Pinpoint the cell where the given text exists, returning its [x, y] midpoint coordinate. 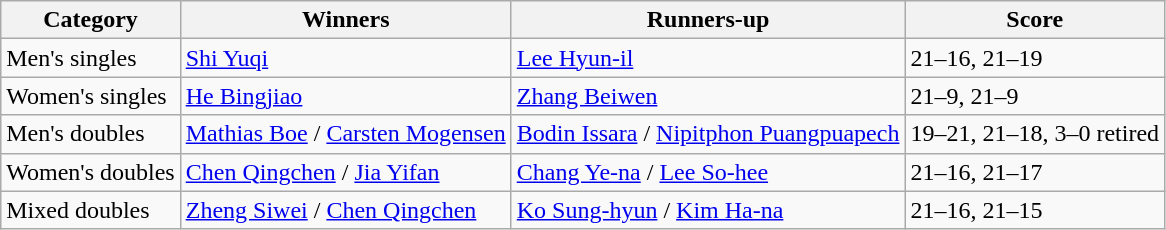
Zheng Siwei / Chen Qingchen [346, 210]
Mathias Boe / Carsten Mogensen [346, 134]
19–21, 21–18, 3–0 retired [1035, 134]
Women's singles [90, 96]
Zhang Beiwen [708, 96]
Shi Yuqi [346, 58]
Bodin Issara / Nipitphon Puangpuapech [708, 134]
Women's doubles [90, 172]
Mixed doubles [90, 210]
21–16, 21–15 [1035, 210]
21–16, 21–17 [1035, 172]
Ko Sung-hyun / Kim Ha-na [708, 210]
Lee Hyun-il [708, 58]
Winners [346, 20]
Men's singles [90, 58]
He Bingjiao [346, 96]
Category [90, 20]
21–9, 21–9 [1035, 96]
Men's doubles [90, 134]
Chen Qingchen / Jia Yifan [346, 172]
Chang Ye-na / Lee So-hee [708, 172]
21–16, 21–19 [1035, 58]
Runners-up [708, 20]
Score [1035, 20]
